Scan for the cell matching the given text and deliver its [x, y] coordinate at center. 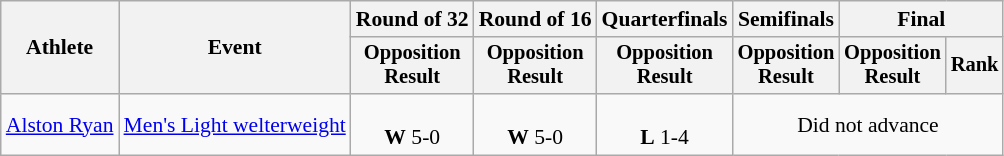
Men's Light welterweight [235, 124]
Semifinals [786, 19]
Rank [975, 66]
Quarterfinals [665, 19]
Alston Ryan [60, 124]
Final [921, 19]
Did not advance [868, 124]
Round of 32 [412, 19]
L 1-4 [665, 124]
Athlete [60, 48]
Event [235, 48]
Round of 16 [536, 19]
